Capture the cell that displays the provided text and extract its (x, y) central coordinate. 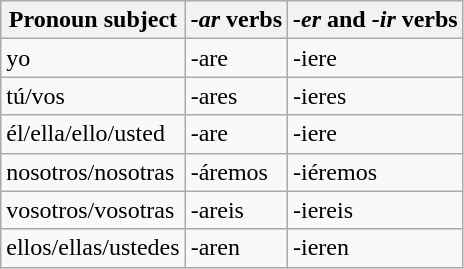
Pronoun subject (93, 20)
tú/vos (93, 96)
nosotros/nosotras (93, 172)
-ar verbs (236, 20)
-iereis (376, 210)
-ares (236, 96)
-ieres (376, 96)
-iéremos (376, 172)
-areis (236, 210)
yo (93, 58)
-er and -ir verbs (376, 20)
-áremos (236, 172)
-aren (236, 248)
-ieren (376, 248)
ellos/ellas/ustedes (93, 248)
él/ella/ello/usted (93, 134)
vosotros/vosotras (93, 210)
